For the text-containing cell, return its midpoint in [x, y] coordinate format. 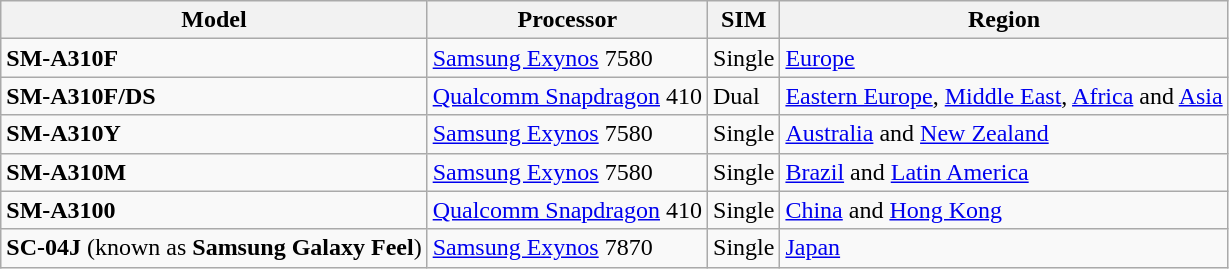
Brazil and Latin America [1004, 172]
SM-A310F/DS [214, 96]
Samsung Exynos 7870 [567, 248]
Australia and New Zealand [1004, 134]
Region [1004, 20]
China and Hong Kong [1004, 210]
SM-A310Y [214, 134]
SM-A3100 [214, 210]
SM-A310F [214, 58]
SC-04J (known as Samsung Galaxy Feel) [214, 248]
SIM [744, 20]
Processor [567, 20]
Europe [1004, 58]
Eastern Europe, Middle East, Africa and Asia [1004, 96]
Dual [744, 96]
Model [214, 20]
SM-A310M [214, 172]
Japan [1004, 248]
